Identify which cell holds the provided text, then report its [X, Y] central coordinate. 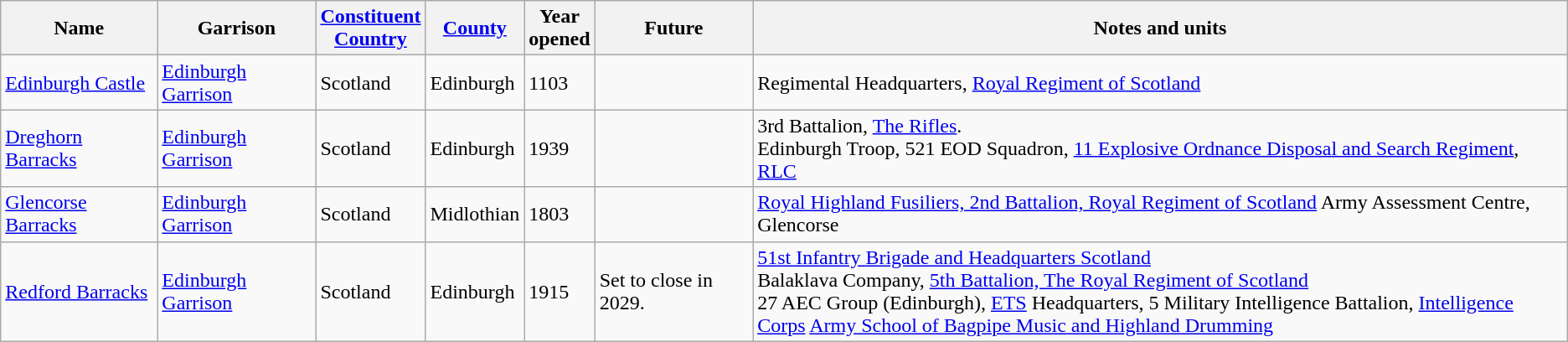
Yearopened [560, 28]
Name [79, 28]
1803 [560, 215]
1915 [560, 292]
Royal Highland Fusiliers, 2nd Battalion, Royal Regiment of Scotland Army Assessment Centre, Glencorse [1161, 215]
Future [673, 28]
Set to close in 2029. [673, 292]
Midlothian [475, 215]
Notes and units [1161, 28]
Dreghorn Barracks [79, 148]
County [475, 28]
Garrison [236, 28]
1103 [560, 82]
Regimental Headquarters, Royal Regiment of Scotland [1161, 82]
ConstituentCountry [370, 28]
1939 [560, 148]
Edinburgh Castle [79, 82]
Glencorse Barracks [79, 215]
Redford Barracks [79, 292]
3rd Battalion, The Rifles.Edinburgh Troop, 521 EOD Squadron, 11 Explosive Ordnance Disposal and Search Regiment, RLC [1161, 148]
